From the cell containing the given text, extract its center point as [x, y] coordinate. 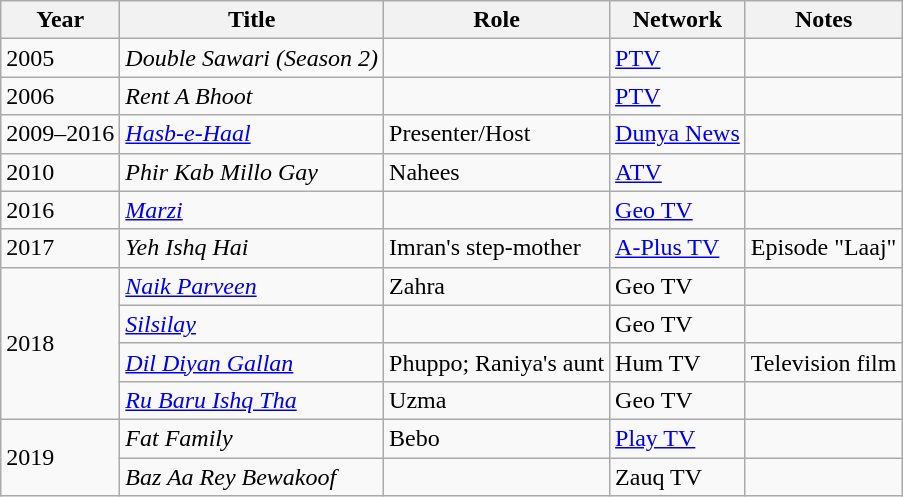
Presenter/Host [497, 134]
Title [252, 20]
2010 [60, 172]
Baz Aa Rey Bewakoof [252, 477]
ATV [678, 172]
Zahra [497, 286]
Dil Diyan Gallan [252, 362]
Naik Parveen [252, 286]
Network [678, 20]
2019 [60, 457]
Phir Kab Millo Gay [252, 172]
Role [497, 20]
Imran's step-mother [497, 248]
Episode "Laaj" [824, 248]
2005 [60, 58]
Yeh Ishq Hai [252, 248]
Nahees [497, 172]
Phuppo; Raniya's aunt [497, 362]
2018 [60, 343]
Ru Baru Ishq Tha [252, 400]
Bebo [497, 438]
Hum TV [678, 362]
A-Plus TV [678, 248]
Dunya News [678, 134]
Notes [824, 20]
2017 [60, 248]
Year [60, 20]
Hasb-e-Haal [252, 134]
Fat Family [252, 438]
Play TV [678, 438]
2016 [60, 210]
Silsilay [252, 324]
Double Sawari (Season 2) [252, 58]
Marzi [252, 210]
Television film [824, 362]
2006 [60, 96]
Zauq TV [678, 477]
Uzma [497, 400]
2009–2016 [60, 134]
Rent A Bhoot [252, 96]
